Identify which cell holds the provided text, then report its [X, Y] central coordinate. 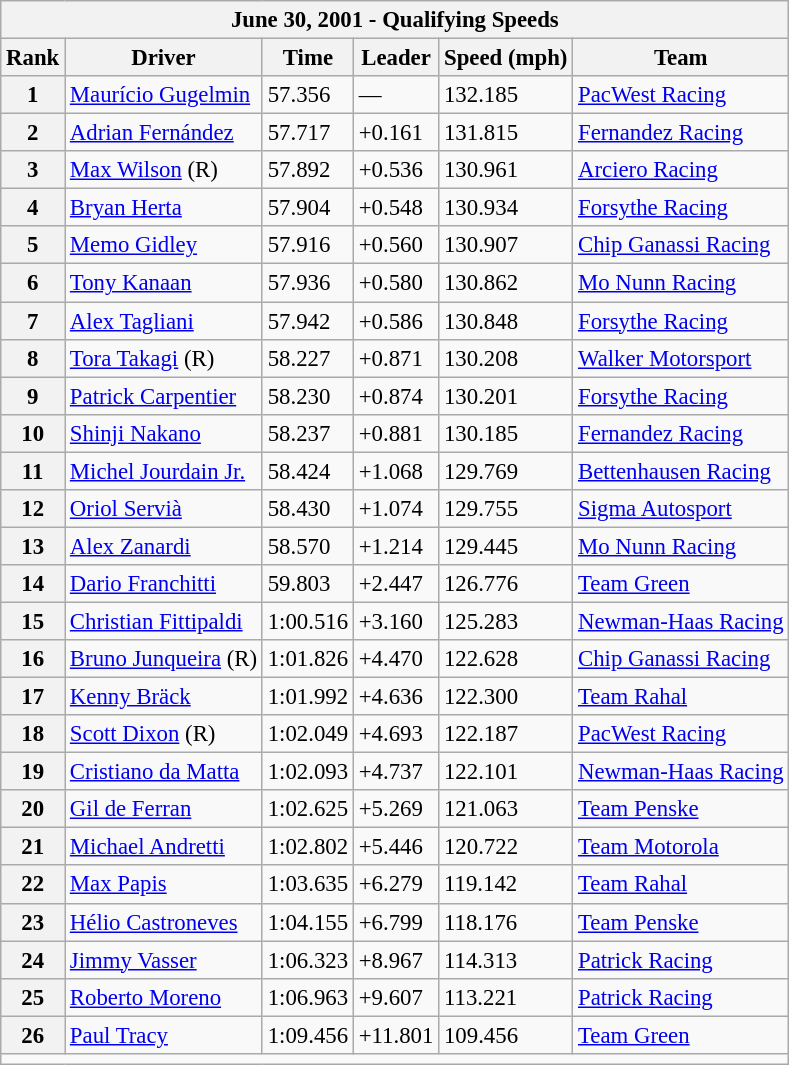
1:03.635 [308, 885]
Time [308, 58]
+0.536 [396, 170]
21 [33, 847]
1:06.963 [308, 997]
+4.470 [396, 659]
25 [33, 997]
130.208 [506, 358]
129.445 [506, 546]
+0.586 [396, 321]
20 [33, 809]
+0.874 [396, 396]
Team Motorola [681, 847]
125.283 [506, 621]
+4.636 [396, 697]
1 [33, 95]
Max Wilson (R) [164, 170]
Kenny Bräck [164, 697]
Alex Tagliani [164, 321]
+2.447 [396, 584]
130.907 [506, 245]
Bettenhausen Racing [681, 471]
Leader [396, 58]
+6.279 [396, 885]
129.755 [506, 509]
Alex Zanardi [164, 546]
26 [33, 1035]
114.313 [506, 960]
126.776 [506, 584]
Speed (mph) [506, 58]
Arciero Racing [681, 170]
1:09.456 [308, 1035]
122.628 [506, 659]
Bryan Herta [164, 208]
Christian Fittipaldi [164, 621]
1:04.155 [308, 922]
Paul Tracy [164, 1035]
+0.161 [396, 133]
57.936 [308, 283]
Team [681, 58]
122.300 [506, 697]
+1.214 [396, 546]
June 30, 2001 - Qualifying Speeds [395, 20]
122.101 [506, 772]
Bruno Junqueira (R) [164, 659]
Adrian Fernández [164, 133]
15 [33, 621]
130.862 [506, 283]
1:02.093 [308, 772]
+9.607 [396, 997]
+1.074 [396, 509]
58.230 [308, 396]
Shinji Nakano [164, 433]
19 [33, 772]
Scott Dixon (R) [164, 734]
58.237 [308, 433]
16 [33, 659]
59.803 [308, 584]
119.142 [506, 885]
23 [33, 922]
+11.801 [396, 1035]
18 [33, 734]
Driver [164, 58]
Gil de Ferran [164, 809]
57.904 [308, 208]
131.815 [506, 133]
Sigma Autosport [681, 509]
130.201 [506, 396]
Tony Kanaan [164, 283]
Jimmy Vasser [164, 960]
Patrick Carpentier [164, 396]
+6.799 [396, 922]
57.916 [308, 245]
11 [33, 471]
+0.560 [396, 245]
1:02.802 [308, 847]
58.424 [308, 471]
130.934 [506, 208]
+0.548 [396, 208]
1:02.625 [308, 809]
22 [33, 885]
57.892 [308, 170]
121.063 [506, 809]
1:00.516 [308, 621]
58.570 [308, 546]
Maurício Gugelmin [164, 95]
Roberto Moreno [164, 997]
Michel Jourdain Jr. [164, 471]
120.722 [506, 847]
+8.967 [396, 960]
+0.871 [396, 358]
5 [33, 245]
6 [33, 283]
Memo Gidley [164, 245]
113.221 [506, 997]
Oriol Servià [164, 509]
3 [33, 170]
1:06.323 [308, 960]
58.430 [308, 509]
118.176 [506, 922]
1:02.049 [308, 734]
+3.160 [396, 621]
2 [33, 133]
57.717 [308, 133]
13 [33, 546]
10 [33, 433]
57.356 [308, 95]
12 [33, 509]
129.769 [506, 471]
14 [33, 584]
+5.446 [396, 847]
Hélio Castroneves [164, 922]
Michael Andretti [164, 847]
Max Papis [164, 885]
+5.269 [396, 809]
1:01.826 [308, 659]
132.185 [506, 95]
Dario Franchitti [164, 584]
4 [33, 208]
+1.068 [396, 471]
Walker Motorsport [681, 358]
109.456 [506, 1035]
Tora Takagi (R) [164, 358]
8 [33, 358]
+0.881 [396, 433]
57.942 [308, 321]
1:01.992 [308, 697]
Rank [33, 58]
7 [33, 321]
58.227 [308, 358]
130.848 [506, 321]
+4.737 [396, 772]
17 [33, 697]
9 [33, 396]
130.185 [506, 433]
24 [33, 960]
+0.580 [396, 283]
+4.693 [396, 734]
130.961 [506, 170]
Cristiano da Matta [164, 772]
— [396, 95]
122.187 [506, 734]
